Capture the cell that displays the provided text and extract its (x, y) central coordinate. 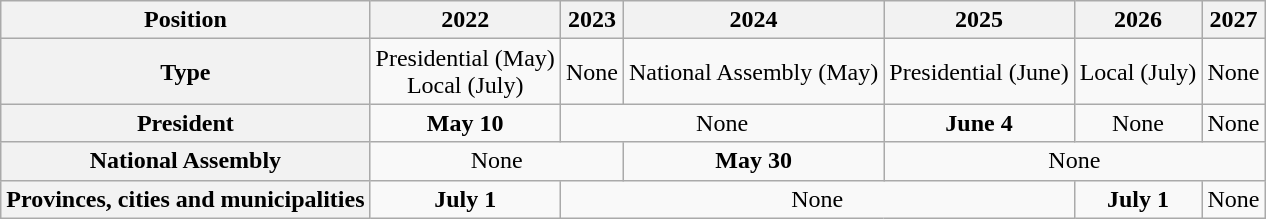
May 10 (465, 123)
National Assembly (May) (753, 72)
Position (186, 20)
2023 (592, 20)
2024 (753, 20)
Local (July) (1138, 72)
2025 (979, 20)
Presidential (June) (979, 72)
June 4 (979, 123)
Provinces, cities and municipalities (186, 199)
2026 (1138, 20)
2022 (465, 20)
Type (186, 72)
President (186, 123)
Presidential (May) Local (July) (465, 72)
2027 (1234, 20)
May 30 (753, 161)
National Assembly (186, 161)
